Output the (x, y) coordinate of the center of the cell containing the given text.  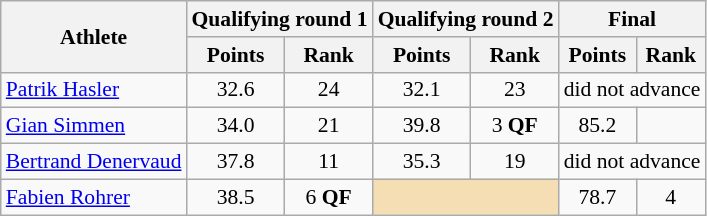
35.3 (422, 162)
32.1 (422, 90)
24 (329, 90)
Fabien Rohrer (94, 197)
6 QF (329, 197)
Bertrand Denervaud (94, 162)
39.8 (422, 126)
4 (670, 197)
85.2 (598, 126)
78.7 (598, 197)
38.5 (235, 197)
Qualifying round 2 (466, 19)
37.8 (235, 162)
Qualifying round 1 (279, 19)
21 (329, 126)
32.6 (235, 90)
34.0 (235, 126)
11 (329, 162)
3 QF (515, 126)
Final (632, 19)
Athlete (94, 36)
Gian Simmen (94, 126)
19 (515, 162)
23 (515, 90)
Patrik Hasler (94, 90)
